Return (x, y) of the center of cell containing provided text 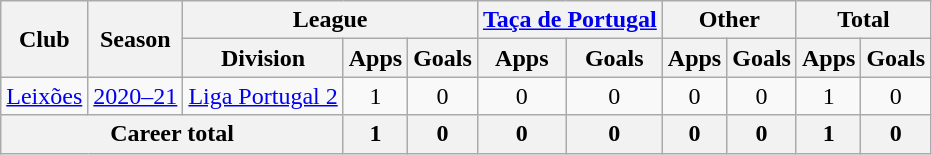
Career total (172, 134)
2020–21 (136, 96)
Season (136, 39)
Total (863, 20)
Leixões (44, 96)
League (330, 20)
Club (44, 39)
Taça de Portugal (570, 20)
Other (729, 20)
Division (263, 58)
Liga Portugal 2 (263, 96)
